Detect which cell encompasses the target text, then output its (X, Y) center coordinate. 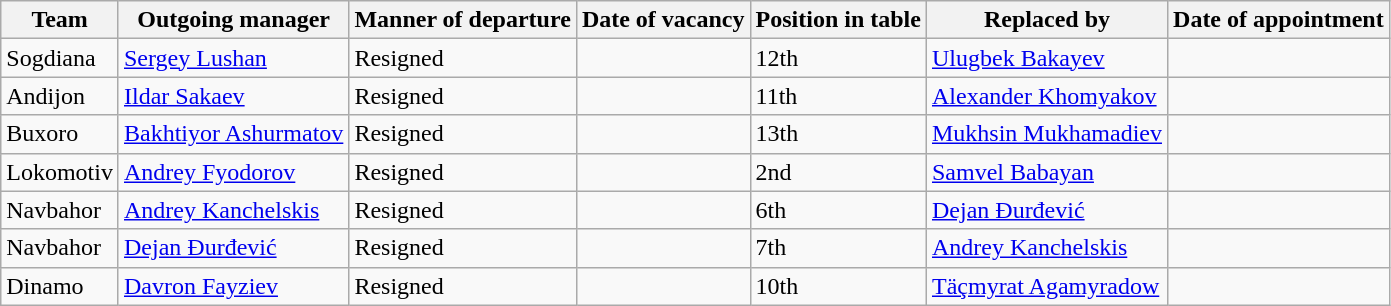
Dinamo (60, 286)
2nd (838, 172)
10th (838, 286)
7th (838, 248)
13th (838, 134)
Buxoro (60, 134)
Ildar Sakaev (233, 96)
Alexander Khomyakov (1046, 96)
11th (838, 96)
Sergey Lushan (233, 58)
Date of appointment (1279, 20)
Täçmyrat Agamyradow (1046, 286)
Sogdiana (60, 58)
Andrey Fyodorov (233, 172)
Ulugbek Bakayev (1046, 58)
Manner of departure (462, 20)
Team (60, 20)
12th (838, 58)
Replaced by (1046, 20)
Position in table (838, 20)
6th (838, 210)
Bakhtiyor Ashurmatov (233, 134)
Andijon (60, 96)
Davron Fayziev (233, 286)
Samvel Babayan (1046, 172)
Outgoing manager (233, 20)
Date of vacancy (663, 20)
Mukhsin Mukhamadiev (1046, 134)
Lokomotiv (60, 172)
